Find where the given text appears and provide that cell's center as (x, y) coordinate. 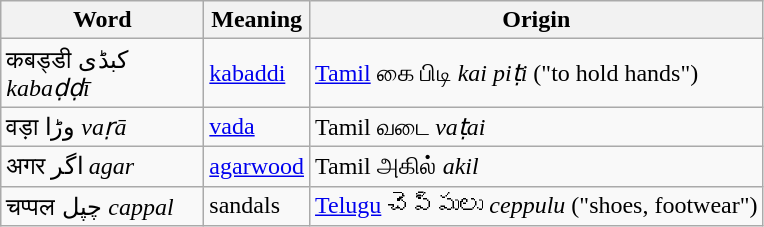
kabaddi (257, 73)
vada (257, 127)
अगर اگر agar (102, 166)
Word (102, 20)
Tamil வடை vaṭai (537, 127)
Tamil கை பிடி kai piṭi ("to hold hands") (537, 73)
Telugu చెప్పులు ceppulu ("shoes, footwear") (537, 206)
agarwood (257, 166)
Tamil அகில் akil (537, 166)
वड़ा وڑا vaṛā (102, 127)
चप्पल چپل cappal (102, 206)
sandals (257, 206)
Meaning (257, 20)
Origin (537, 20)
कबड्डी کبڈی kabaḍḍī (102, 73)
